Search for the cell housing the specified text and yield its [X, Y] center coordinate. 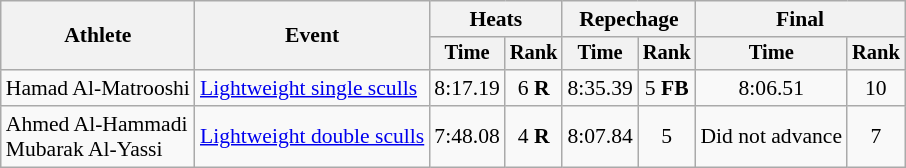
7 [876, 136]
10 [876, 88]
8:35.39 [600, 88]
Did not advance [771, 136]
Lightweight single sculls [312, 88]
4 R [534, 136]
Lightweight double sculls [312, 136]
Repechage [628, 19]
5 FB [667, 88]
5 [667, 136]
8:06.51 [771, 88]
Hamad Al-Matrooshi [98, 88]
Heats [496, 19]
Event [312, 36]
6 R [534, 88]
8:07.84 [600, 136]
Final [800, 19]
Ahmed Al-HammadiMubarak Al-Yassi [98, 136]
Athlete [98, 36]
7:48.08 [466, 136]
8:17.19 [466, 88]
